From the cell containing the given text, extract its center point as [X, Y] coordinate. 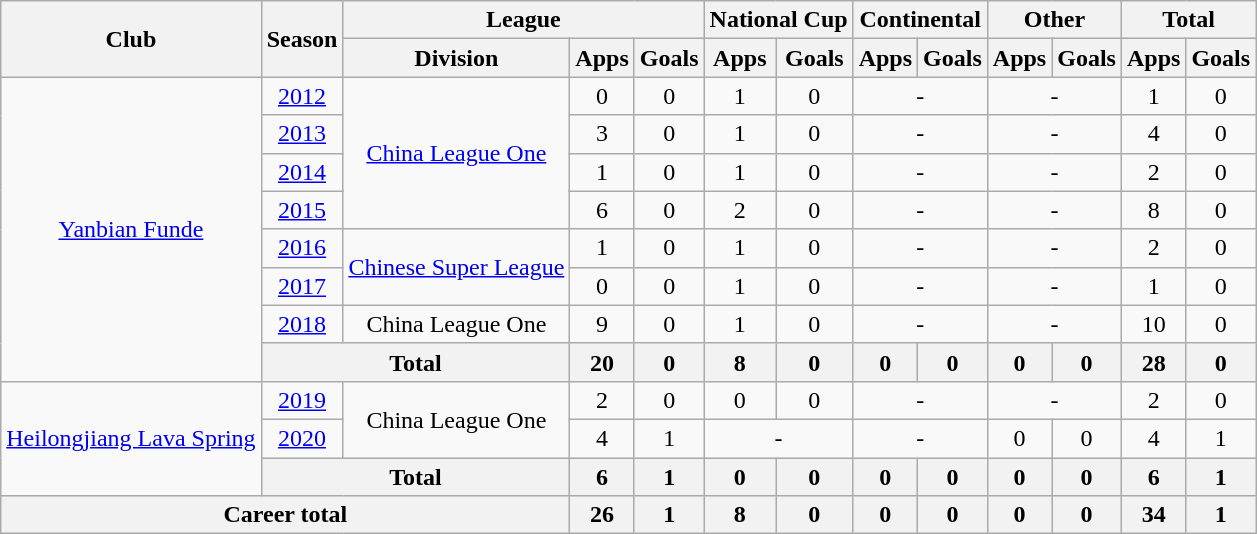
28 [1153, 362]
Heilongjiang Lava Spring [131, 438]
9 [602, 324]
2013 [302, 134]
Division [456, 58]
2015 [302, 210]
2012 [302, 96]
Career total [286, 515]
Other [1054, 20]
2020 [302, 438]
2016 [302, 248]
National Cup [778, 20]
League [524, 20]
3 [602, 134]
2018 [302, 324]
10 [1153, 324]
Chinese Super League [456, 267]
20 [602, 362]
34 [1153, 515]
Club [131, 39]
2019 [302, 400]
Continental [920, 20]
Season [302, 39]
26 [602, 515]
2014 [302, 172]
Yanbian Funde [131, 229]
2017 [302, 286]
